Capture the cell that displays the provided text and extract its [X, Y] central coordinate. 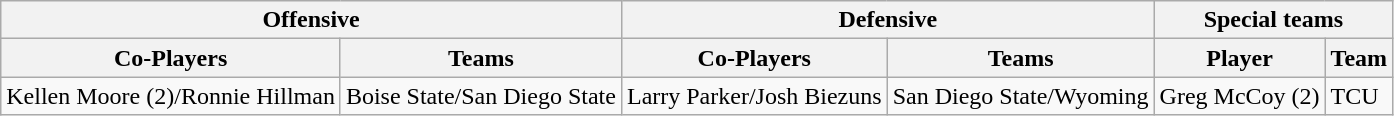
Offensive [312, 20]
Larry Parker/Josh Biezuns [754, 96]
Boise State/San Diego State [480, 96]
Player [1240, 58]
Special teams [1274, 20]
San Diego State/Wyoming [1020, 96]
TCU [1359, 96]
Defensive [888, 20]
Greg McCoy (2) [1240, 96]
Kellen Moore (2)/Ronnie Hillman [171, 96]
Team [1359, 58]
